Return [X, Y] of the center of cell containing provided text 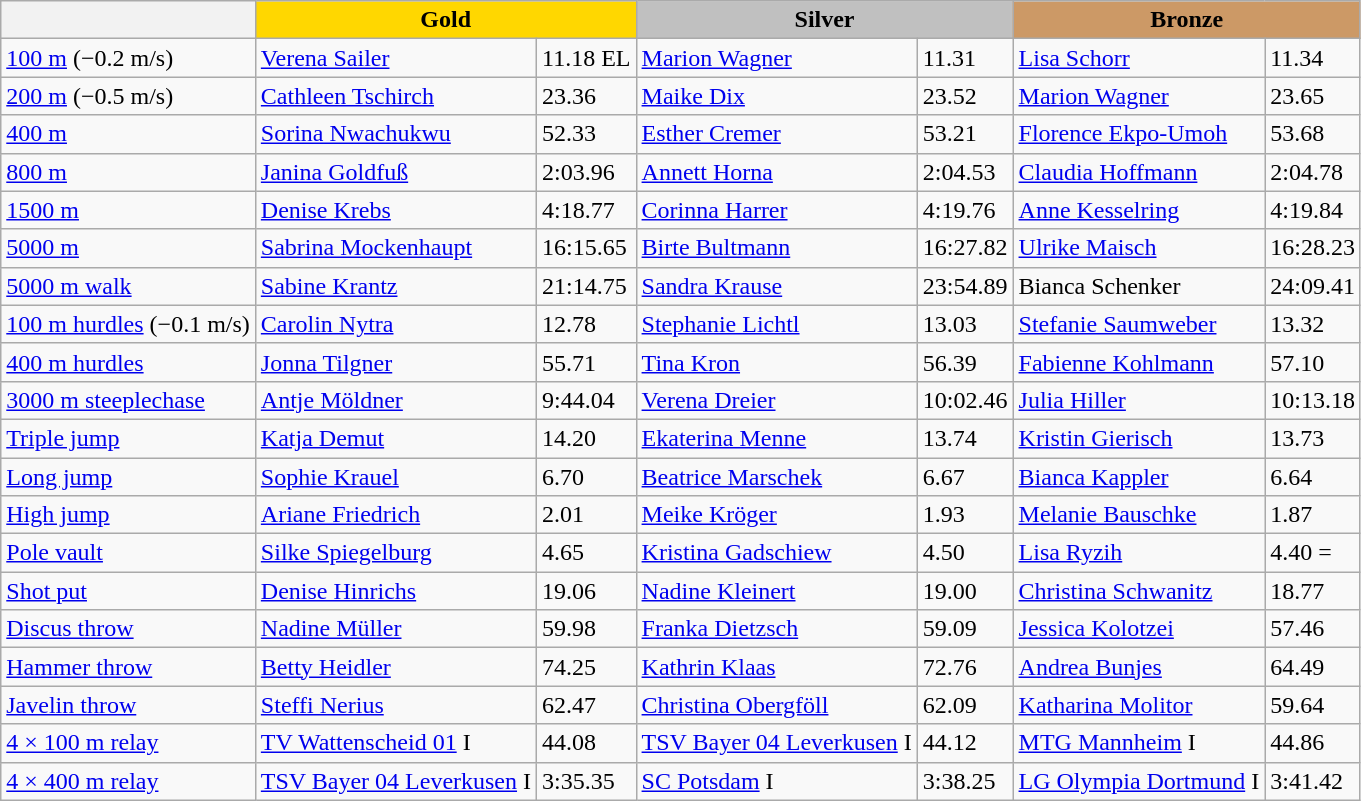
10:13.18 [1313, 400]
Tina Kron [776, 362]
Hammer throw [128, 667]
4.65 [586, 553]
Bianca Kappler [1139, 477]
Verena Sailer [396, 58]
High jump [128, 515]
59.09 [965, 629]
400 m hurdles [128, 362]
Beatrice Marschek [776, 477]
Meike Kröger [776, 515]
Sabine Krantz [396, 286]
Cathleen Tschirch [396, 96]
62.09 [965, 705]
Ariane Friedrich [396, 515]
Kathrin Klaas [776, 667]
2:04.53 [965, 172]
400 m [128, 134]
4 × 100 m relay [128, 743]
Christina Obergföll [776, 705]
Melanie Bauschke [1139, 515]
19.00 [965, 591]
24:09.41 [1313, 286]
Kristin Gierisch [1139, 438]
Sandra Krause [776, 286]
Gold [446, 20]
Annett Horna [776, 172]
Silver [824, 20]
Lisa Schorr [1139, 58]
6.70 [586, 477]
3000 m steeplechase [128, 400]
3:35.35 [586, 781]
74.25 [586, 667]
Nadine Kleinert [776, 591]
62.47 [586, 705]
4:18.77 [586, 210]
23:54.89 [965, 286]
Claudia Hoffmann [1139, 172]
52.33 [586, 134]
Verena Dreier [776, 400]
Jonna Tilgner [396, 362]
Javelin throw [128, 705]
16:28.23 [1313, 248]
53.68 [1313, 134]
Long jump [128, 477]
16:27.82 [965, 248]
Maike Dix [776, 96]
44.08 [586, 743]
4 × 400 m relay [128, 781]
Denise Hinrichs [396, 591]
Nadine Müller [396, 629]
18.77 [1313, 591]
Birte Bultmann [776, 248]
2.01 [586, 515]
Kristina Gadschiew [776, 553]
59.64 [1313, 705]
800 m [128, 172]
23.36 [586, 96]
4.40 = [1313, 553]
100 m (−0.2 m/s) [128, 58]
Denise Krebs [396, 210]
11.18 EL [586, 58]
55.71 [586, 362]
Sophie Krauel [396, 477]
4:19.76 [965, 210]
Florence Ekpo-Umoh [1139, 134]
Carolin Nytra [396, 324]
Pole vault [128, 553]
2:04.78 [1313, 172]
10:02.46 [965, 400]
Ekaterina Menne [776, 438]
Discus throw [128, 629]
11.34 [1313, 58]
57.10 [1313, 362]
4.50 [965, 553]
59.98 [586, 629]
Stephanie Lichtl [776, 324]
Janina Goldfuß [396, 172]
Antje Möldner [396, 400]
Lisa Ryzih [1139, 553]
21:14.75 [586, 286]
5000 m walk [128, 286]
Esther Cremer [776, 134]
4:19.84 [1313, 210]
Julia Hiller [1139, 400]
1.87 [1313, 515]
12.78 [586, 324]
Silke Spiegelburg [396, 553]
72.76 [965, 667]
23.65 [1313, 96]
2:03.96 [586, 172]
Andrea Bunjes [1139, 667]
Sabrina Mockenhaupt [396, 248]
1500 m [128, 210]
13.32 [1313, 324]
Ulrike Maisch [1139, 248]
Triple jump [128, 438]
MTG Mannheim I [1139, 743]
Fabienne Kohlmann [1139, 362]
56.39 [965, 362]
Katharina Molitor [1139, 705]
64.49 [1313, 667]
Anne Kesselring [1139, 210]
23.52 [965, 96]
Christina Schwanitz [1139, 591]
44.12 [965, 743]
Stefanie Saumweber [1139, 324]
9:44.04 [586, 400]
1.93 [965, 515]
Shot put [128, 591]
200 m (−0.5 m/s) [128, 96]
100 m hurdles (−0.1 m/s) [128, 324]
6.67 [965, 477]
19.06 [586, 591]
TV Wattenscheid 01 I [396, 743]
Betty Heidler [396, 667]
Jessica Kolotzei [1139, 629]
13.74 [965, 438]
44.86 [1313, 743]
53.21 [965, 134]
Steffi Nerius [396, 705]
Katja Demut [396, 438]
SC Potsdam I [776, 781]
6.64 [1313, 477]
Bianca Schenker [1139, 286]
3:38.25 [965, 781]
14.20 [586, 438]
13.73 [1313, 438]
LG Olympia Dortmund I [1139, 781]
13.03 [965, 324]
5000 m [128, 248]
Franka Dietzsch [776, 629]
Sorina Nwachukwu [396, 134]
57.46 [1313, 629]
11.31 [965, 58]
Bronze [1186, 20]
3:41.42 [1313, 781]
16:15.65 [586, 248]
Corinna Harrer [776, 210]
